For the text-containing cell, return its midpoint in [X, Y] coordinate format. 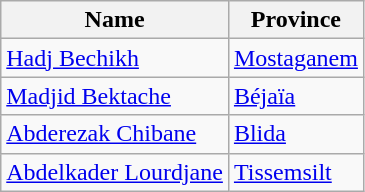
Béjaïa [296, 96]
Name [115, 20]
Province [296, 20]
Hadj Bechikh [115, 58]
Mostaganem [296, 58]
Abderezak Chibane [115, 134]
Abdelkader Lourdjane [115, 172]
Madjid Bektache [115, 96]
Tissemsilt [296, 172]
Blida [296, 134]
